Detect which cell encompasses the target text, then output its (x, y) center coordinate. 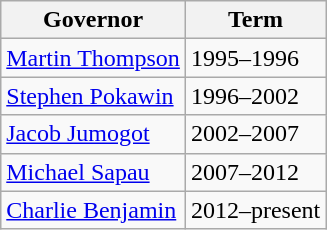
2012–present (255, 210)
Governor (94, 20)
Michael Sapau (94, 172)
Charlie Benjamin (94, 210)
Jacob Jumogot (94, 134)
2002–2007 (255, 134)
Term (255, 20)
Stephen Pokawin (94, 96)
2007–2012 (255, 172)
1996–2002 (255, 96)
Martin Thompson (94, 58)
1995–1996 (255, 58)
